From the cell containing the given text, extract its center point as [x, y] coordinate. 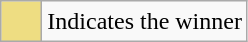
Indicates the winner [145, 22]
